Detect which cell encompasses the target text, then output its (x, y) center coordinate. 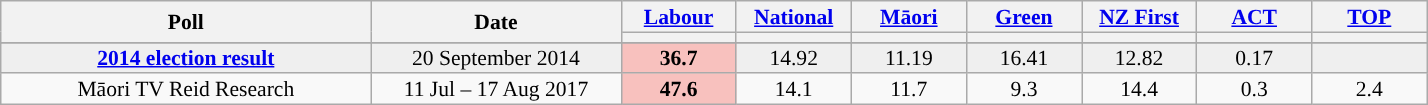
47.6 (678, 90)
Date (496, 22)
12.82 (1140, 58)
36.7 (678, 58)
9.3 (1024, 90)
14.1 (794, 90)
11.19 (908, 58)
National (794, 16)
2.4 (1370, 90)
11.7 (908, 90)
Poll (186, 22)
16.41 (1024, 58)
2014 election result (186, 58)
ACT (1254, 16)
0.3 (1254, 90)
Green (1024, 16)
Māori (908, 16)
Labour (678, 16)
14.4 (1140, 90)
11 Jul – 17 Aug 2017 (496, 90)
Māori TV Reid Research (186, 90)
TOP (1370, 16)
NZ First (1140, 16)
14.92 (794, 58)
0.17 (1254, 58)
20 September 2014 (496, 58)
